Identify which cell holds the provided text, then report its (X, Y) central coordinate. 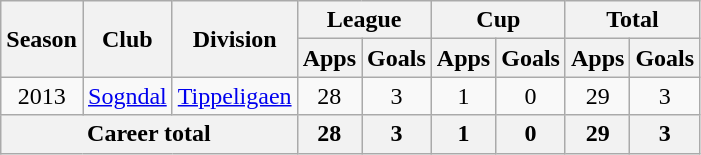
Cup (498, 20)
2013 (42, 96)
Career total (149, 134)
Club (127, 39)
League (364, 20)
Tippeligaen (234, 96)
Sogndal (127, 96)
Season (42, 39)
Total (632, 20)
Division (234, 39)
